Return (X, Y) of the center of cell containing provided text 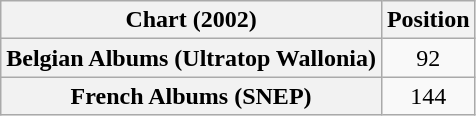
Position (428, 20)
92 (428, 58)
French Albums (SNEP) (192, 96)
Chart (2002) (192, 20)
Belgian Albums (Ultratop Wallonia) (192, 58)
144 (428, 96)
